Scan for the cell matching the given text and deliver its (x, y) coordinate at center. 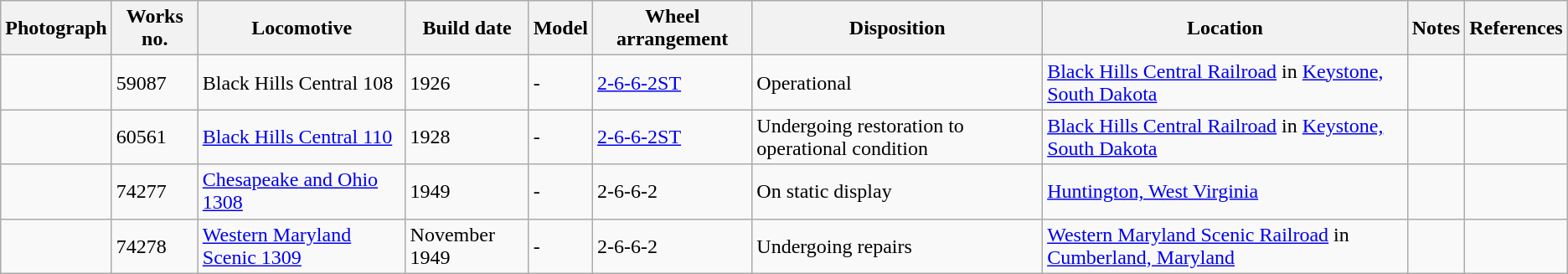
60561 (154, 137)
Operational (898, 82)
On static display (898, 191)
Locomotive (302, 28)
74278 (154, 246)
1949 (467, 191)
Notes (1436, 28)
Wheel arrangement (673, 28)
References (1516, 28)
Western Maryland Scenic 1309 (302, 246)
Black Hills Central 110 (302, 137)
Undergoing repairs (898, 246)
November 1949 (467, 246)
Huntington, West Virginia (1225, 191)
Undergoing restoration to operational condition (898, 137)
Chesapeake and Ohio 1308 (302, 191)
Western Maryland Scenic Railroad in Cumberland, Maryland (1225, 246)
59087 (154, 82)
1928 (467, 137)
Disposition (898, 28)
Location (1225, 28)
1926 (467, 82)
74277 (154, 191)
Build date (467, 28)
Model (560, 28)
Photograph (56, 28)
Black Hills Central 108 (302, 82)
Works no. (154, 28)
